Identify which cell holds the provided text, then report its (X, Y) central coordinate. 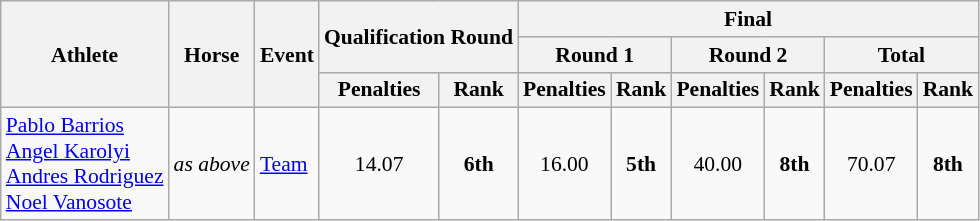
Horse (212, 54)
Qualification Round (418, 36)
6th (478, 164)
16.00 (564, 164)
Event (287, 54)
Round 2 (748, 55)
40.00 (718, 164)
70.07 (872, 164)
Athlete (85, 54)
5th (642, 164)
Pablo BarriosAngel KarolyiAndres RodriguezNoel Vanosote (85, 164)
14.07 (379, 164)
Total (902, 55)
Final (748, 19)
Team (287, 164)
as above (212, 164)
Round 1 (594, 55)
